Locate the cell with the specified text and output its (x, y) center coordinate. 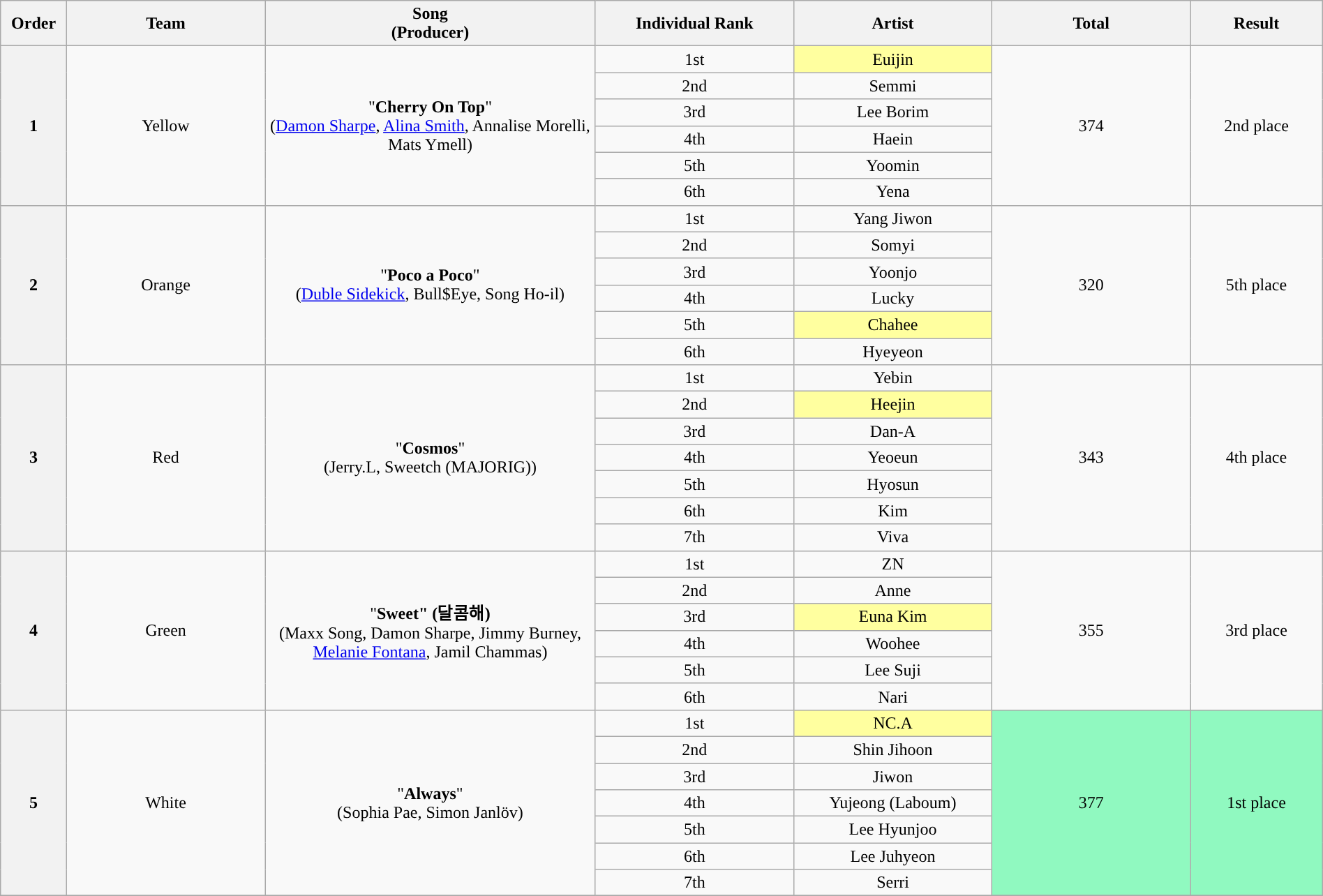
374 (1091, 126)
343 (1091, 458)
Anne (892, 590)
Result (1257, 24)
Jiwon (892, 777)
377 (1091, 802)
Haein (892, 139)
Green (165, 630)
Yang Jiwon (892, 218)
Yeoeun (892, 458)
Yena (892, 192)
2 (33, 285)
"Always"(Sophia Pae, Simon Janlöv) (431, 802)
4th place (1257, 458)
1 (33, 126)
5 (33, 802)
Euijin (892, 59)
Dan-A (892, 431)
Lucky (892, 298)
Yoomin (892, 165)
Total (1091, 24)
Nari (892, 696)
Yellow (165, 126)
Chahee (892, 324)
Kim (892, 511)
Order (33, 24)
Orange (165, 285)
NC.A (892, 723)
4 (33, 630)
"Cherry On Top"(Damon Sharpe, Alina Smith, Annalise Morelli, Mats Ymell) (431, 126)
Red (165, 458)
355 (1091, 630)
ZN (892, 564)
Song(Producer) (431, 24)
Euna Kim (892, 617)
Individual Rank (694, 24)
Lee Juhyeon (892, 856)
Woohee (892, 643)
Hyosun (892, 484)
3 (33, 458)
1st place (1257, 802)
Shin Jihoon (892, 749)
Somyi (892, 245)
White (165, 802)
2nd place (1257, 126)
Artist (892, 24)
Viva (892, 537)
3rd place (1257, 630)
Semmi (892, 86)
Serri (892, 883)
"Sweet" (달콤해) (Maxx Song, Damon Sharpe, Jimmy Burney, Melanie Fontana, Jamil Chammas) (431, 630)
Team (165, 24)
Lee Suji (892, 670)
Heejin (892, 405)
Hyeyeon (892, 351)
Lee Hyunjoo (892, 830)
320 (1091, 285)
Yebin (892, 378)
"Cosmos"(Jerry.L, Sweetch (MAJORIG)) (431, 458)
"Poco a Poco"(Duble Sidekick, Bull$Eye, Song Ho-il) (431, 285)
Lee Borim (892, 112)
Yoonjo (892, 271)
5th place (1257, 285)
Yujeong (Laboum) (892, 803)
